Output the [X, Y] coordinate of the center of the cell containing the given text.  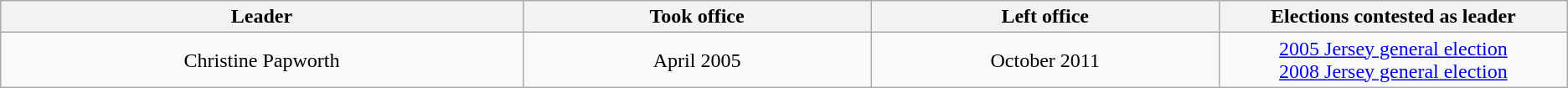
April 2005 [697, 60]
Elections contested as leader [1394, 17]
Took office [697, 17]
2005 Jersey general election2008 Jersey general election [1394, 60]
October 2011 [1045, 60]
Leader [262, 17]
Left office [1045, 17]
Christine Papworth [262, 60]
